Identify which cell holds the provided text, then report its [X, Y] central coordinate. 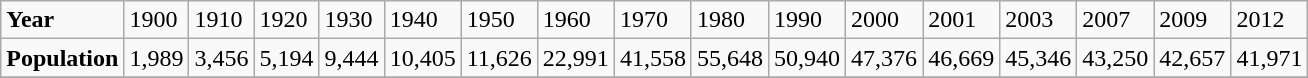
1980 [730, 20]
2007 [1116, 20]
22,991 [576, 58]
2009 [1192, 20]
1990 [808, 20]
11,626 [499, 58]
3,456 [222, 58]
43,250 [1116, 58]
41,971 [1270, 58]
1900 [156, 20]
55,648 [730, 58]
10,405 [422, 58]
50,940 [808, 58]
Population [62, 58]
1920 [286, 20]
46,669 [962, 58]
47,376 [884, 58]
42,657 [1192, 58]
9,444 [352, 58]
5,194 [286, 58]
1960 [576, 20]
1,989 [156, 58]
1950 [499, 20]
1910 [222, 20]
2012 [1270, 20]
2001 [962, 20]
2000 [884, 20]
Year [62, 20]
1970 [652, 20]
41,558 [652, 58]
2003 [1038, 20]
45,346 [1038, 58]
1940 [422, 20]
1930 [352, 20]
